Return [x, y] of the center of cell containing provided text 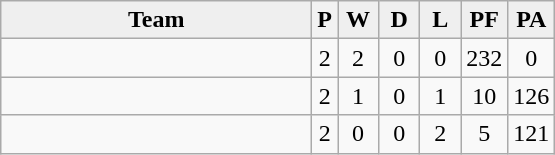
PF [484, 20]
L [440, 20]
Team [156, 20]
232 [484, 58]
126 [532, 96]
121 [532, 134]
10 [484, 96]
D [400, 20]
P [325, 20]
W [358, 20]
PA [532, 20]
5 [484, 134]
